From the cell containing the given text, extract its center point as [X, Y] coordinate. 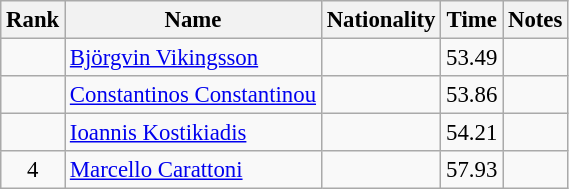
57.93 [472, 170]
Constantinos Constantinou [194, 95]
Nationality [380, 20]
Ioannis Kostikiadis [194, 133]
Björgvin Vikingsson [194, 58]
53.49 [472, 58]
4 [33, 170]
Rank [33, 20]
Name [194, 20]
Notes [536, 20]
54.21 [472, 133]
Marcello Carattoni [194, 170]
53.86 [472, 95]
Time [472, 20]
